For the text-containing cell, return its midpoint in [X, Y] coordinate format. 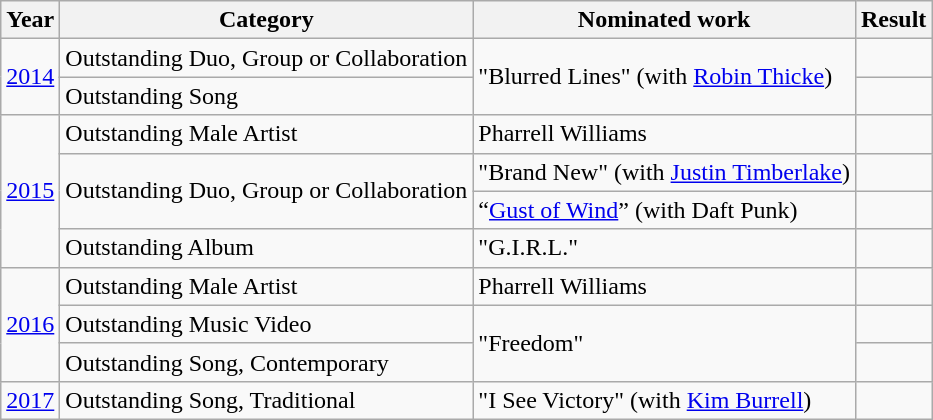
“Gust of Wind” (with Daft Punk) [664, 210]
Category [266, 20]
"Blurred Lines" (with Robin Thicke) [664, 77]
"I See Victory" (with Kim Burrell) [664, 400]
Outstanding Album [266, 248]
Year [30, 20]
Outstanding Song [266, 96]
2017 [30, 400]
"G.I.R.L." [664, 248]
2016 [30, 324]
Result [893, 20]
Outstanding Music Video [266, 324]
Outstanding Song, Contemporary [266, 362]
2014 [30, 77]
Outstanding Song, Traditional [266, 400]
Nominated work [664, 20]
2015 [30, 191]
"Freedom" [664, 343]
"Brand New" (with Justin Timberlake) [664, 172]
